Find where the given text appears and provide that cell's center as [x, y] coordinate. 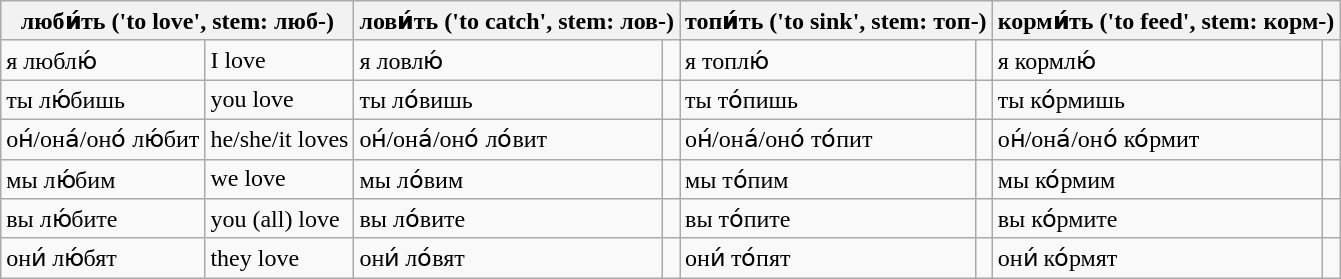
я топлю́ [828, 60]
мы лю́бим [103, 179]
они́ лю́бят [103, 258]
вы ло́вите [508, 219]
я ловлю́ [508, 60]
ты лю́бишь [103, 100]
люби́ть ('to love', stem: люб-) [178, 21]
вы ко́рмите [1157, 219]
вы то́пите [828, 219]
вы лю́бите [103, 219]
they love [280, 258]
он́/она́/оно́ лю́бит [103, 139]
мы то́пим [828, 179]
я люблю́ [103, 60]
ты то́пишь [828, 100]
корми́ть ('to feed', stem: корм-) [1166, 21]
они́ то́пят [828, 258]
топи́ть ('to sink', stem: топ-) [836, 21]
ты ко́рмишь [1157, 100]
мы ло́вим [508, 179]
они́ ко́рмят [1157, 258]
мы ко́рмим [1157, 179]
we love [280, 179]
лови́ть ('to catch', stem: лов-) [517, 21]
I love [280, 60]
они́ ло́вят [508, 258]
я кормлю́ [1157, 60]
you (all) love [280, 219]
you love [280, 100]
он́/она́/оно́ ко́рмит [1157, 139]
ты ло́вишь [508, 100]
he/she/it loves [280, 139]
он́/она́/оно́ ло́вит [508, 139]
он́/она́/оно́ то́пит [828, 139]
